From the cell containing the given text, extract its center point as [X, Y] coordinate. 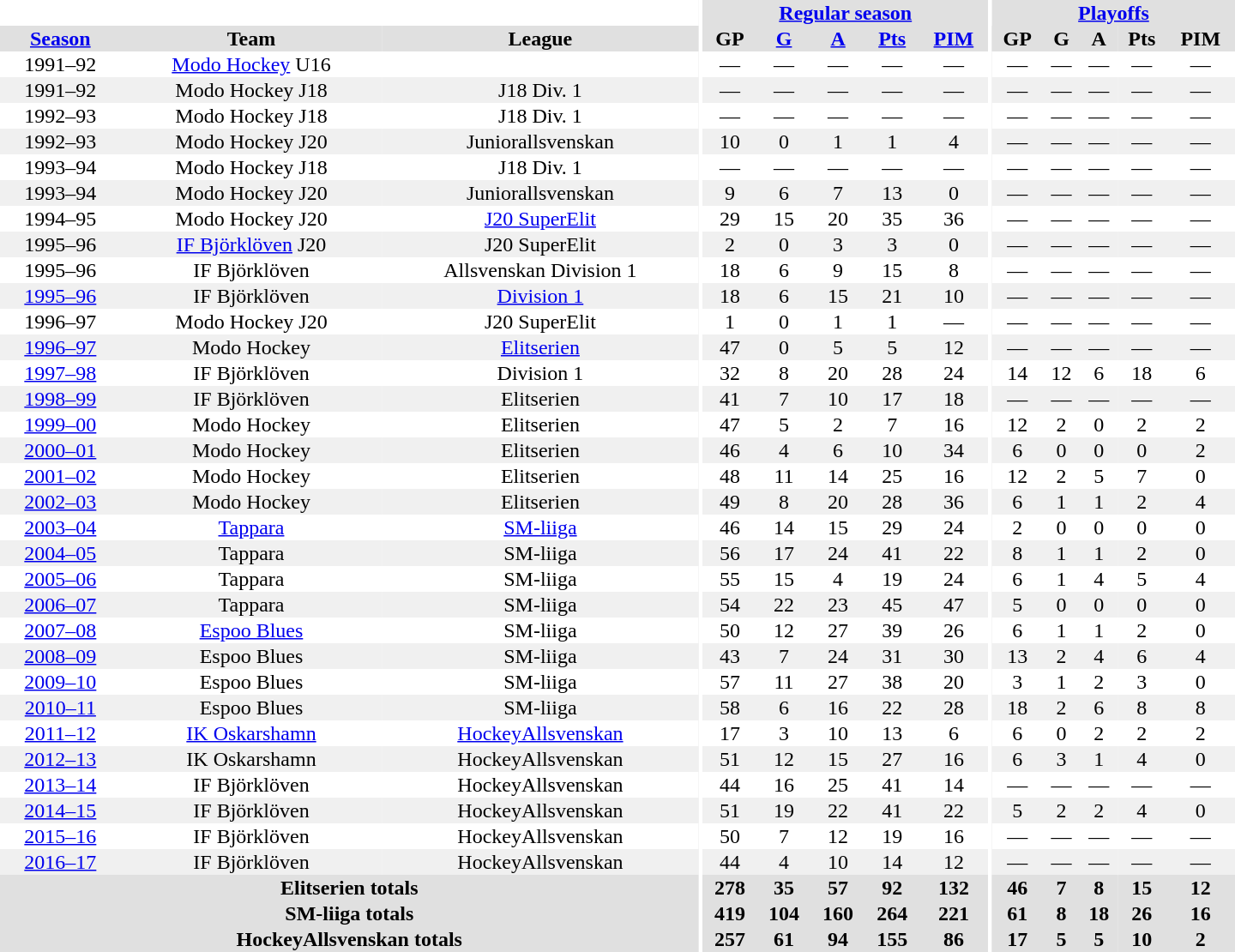
160 [839, 913]
264 [892, 913]
2003–04 [60, 527]
1998–99 [60, 399]
45 [892, 605]
2010–11 [60, 708]
2012–13 [60, 759]
48 [729, 476]
1997–98 [60, 373]
2002–03 [60, 502]
132 [954, 888]
104 [784, 913]
Elitserien totals [350, 888]
2001–02 [60, 476]
43 [729, 656]
Regular season [846, 13]
155 [892, 939]
1999–00 [60, 425]
39 [892, 630]
Team [252, 39]
257 [729, 939]
2014–15 [60, 810]
2006–07 [60, 605]
92 [892, 888]
23 [839, 605]
56 [729, 553]
30 [954, 656]
2009–10 [60, 682]
1994–95 [60, 219]
2011–12 [60, 733]
2005–06 [60, 579]
2004–05 [60, 553]
League [540, 39]
Season [60, 39]
2008–09 [60, 656]
Allsvenskan Division 1 [540, 270]
94 [839, 939]
SM-liiga totals [350, 913]
Modo Hockey U16 [252, 64]
34 [954, 450]
49 [729, 502]
2016–17 [60, 862]
419 [729, 913]
86 [954, 939]
2013–14 [60, 785]
54 [729, 605]
2007–08 [60, 630]
31 [892, 656]
278 [729, 888]
IF Björklöven J20 [252, 244]
38 [892, 682]
58 [729, 708]
32 [729, 373]
Playoffs [1113, 13]
21 [892, 296]
221 [954, 913]
2000–01 [60, 450]
55 [729, 579]
HockeyAllsvenskan totals [350, 939]
2015–16 [60, 836]
